Determine the (x, y) coordinate at the center of the cell enclosing the given text.  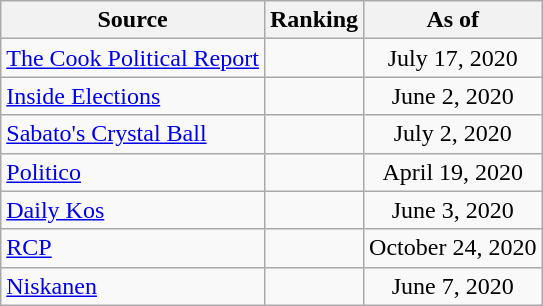
June 2, 2020 (453, 96)
June 3, 2020 (453, 210)
As of (453, 20)
Politico (133, 172)
July 17, 2020 (453, 58)
Ranking (314, 20)
Daily Kos (133, 210)
October 24, 2020 (453, 248)
Source (133, 20)
Sabato's Crystal Ball (133, 134)
Inside Elections (133, 96)
July 2, 2020 (453, 134)
Niskanen (133, 286)
April 19, 2020 (453, 172)
RCP (133, 248)
June 7, 2020 (453, 286)
The Cook Political Report (133, 58)
